Search for the cell housing the specified text and yield its (x, y) center coordinate. 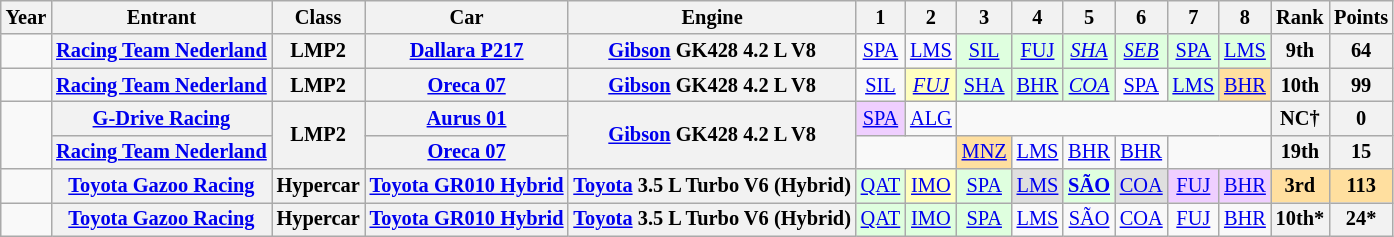
Entrant (161, 17)
Points (1361, 17)
9th (1300, 51)
MNZ (984, 152)
7 (1194, 17)
G-Drive Racing (161, 118)
10th (1300, 85)
ALG (931, 118)
3 (984, 17)
24* (1361, 219)
0 (1361, 118)
8 (1245, 17)
Year (26, 17)
4 (1038, 17)
113 (1361, 186)
Engine (712, 17)
6 (1142, 17)
19th (1300, 152)
Aurus 01 (467, 118)
Rank (1300, 17)
15 (1361, 152)
5 (1089, 17)
1 (880, 17)
10th* (1300, 219)
99 (1361, 85)
NC† (1300, 118)
Class (318, 17)
64 (1361, 51)
Dallara P217 (467, 51)
SEB (1142, 51)
Car (467, 17)
2 (931, 17)
3rd (1300, 186)
